Pinpoint the cell where the given text exists, returning its [x, y] midpoint coordinate. 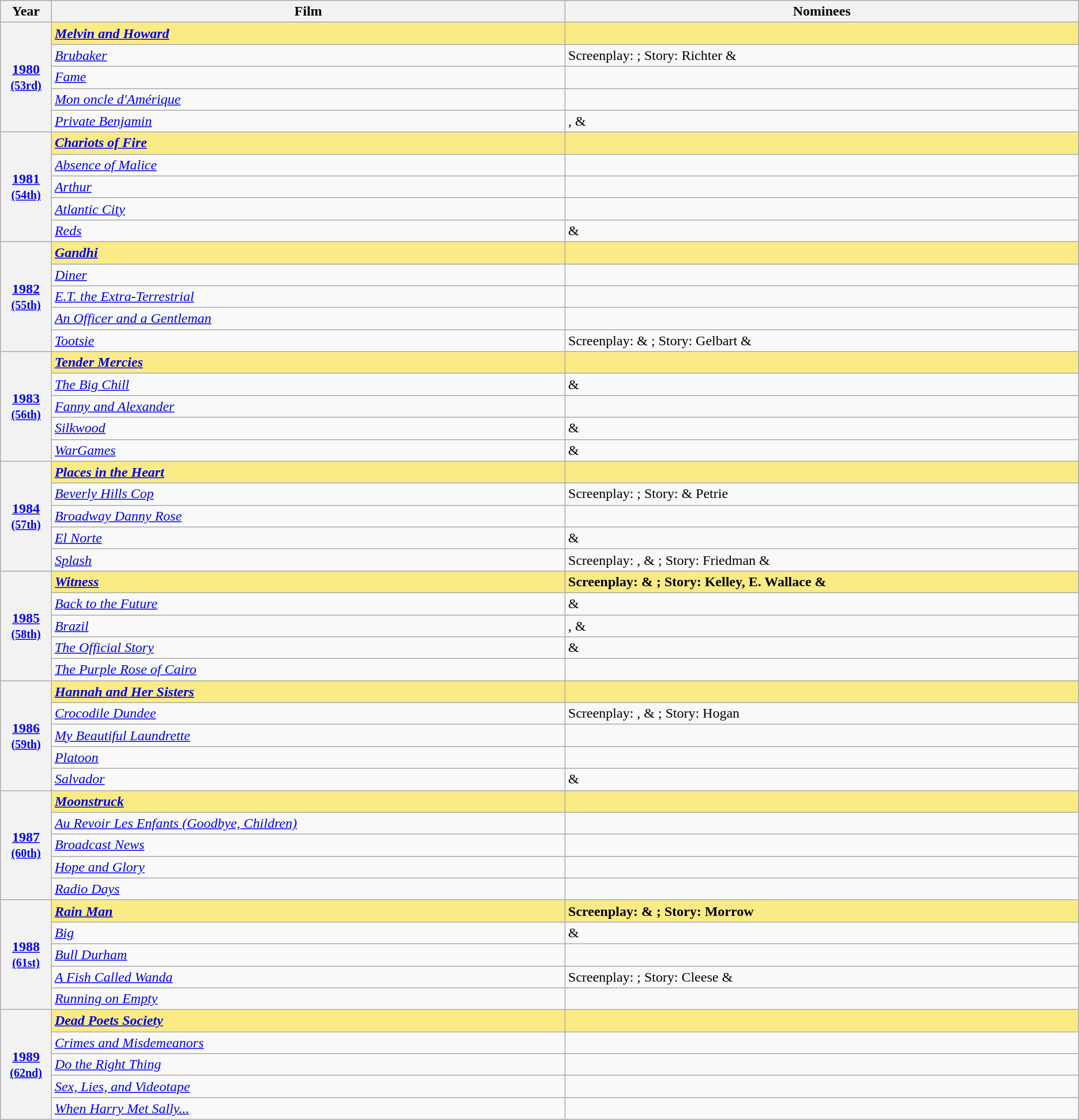
Broadway Danny Rose [308, 516]
Film [308, 12]
Witness [308, 582]
Silkwood [308, 428]
Crimes and Misdemeanors [308, 1043]
Broadcast News [308, 845]
Running on Empty [308, 999]
Crocodile Dundee [308, 714]
Dead Poets Society [308, 1021]
Reds [308, 231]
Sex, Lies, and Videotape [308, 1087]
1989(62nd) [27, 1065]
Screenplay: ; Story: Richter & [822, 55]
1984(57th) [27, 516]
Screenplay: & ; Story: Kelley, E. Wallace & [822, 582]
1986(59th) [27, 736]
Fame [308, 77]
Arthur [308, 187]
Mon oncle d'Amérique [308, 99]
Back to the Future [308, 604]
Rain Man [308, 911]
Private Benjamin [308, 121]
Radio Days [308, 889]
Diner [308, 275]
1980(53rd) [27, 77]
Screenplay: ; Story: Cleese & [822, 977]
1982(55th) [27, 296]
Big [308, 933]
The Official Story [308, 648]
Brubaker [308, 55]
Salvador [308, 779]
E.T. the Extra-Terrestrial [308, 297]
Beverly Hills Cop [308, 494]
A Fish Called Wanda [308, 977]
My Beautiful Laundrette [308, 736]
Splash [308, 560]
Hope and Glory [308, 867]
Places in the Heart [308, 472]
Platoon [308, 757]
Screenplay: , & ; Story: Friedman & [822, 560]
Screenplay: & ; Story: Morrow [822, 911]
Screenplay: & ; Story: Gelbart & [822, 341]
Tender Mercies [308, 363]
Screenplay: ; Story: & Petrie [822, 494]
1987(60th) [27, 845]
Gandhi [308, 252]
Screenplay: , & ; Story: Hogan [822, 714]
El Norte [308, 538]
1985(58th) [27, 625]
1988(61st) [27, 955]
Do the Right Thing [308, 1065]
The Purple Rose of Cairo [308, 670]
Au Revoir Les Enfants (Goodbye, Children) [308, 823]
Nominees [822, 12]
WarGames [308, 450]
Brazil [308, 625]
Year [27, 12]
Absence of Malice [308, 165]
Chariots of Fire [308, 143]
An Officer and a Gentleman [308, 319]
Moonstruck [308, 801]
1983(56th) [27, 406]
Fanny and Alexander [308, 406]
Tootsie [308, 341]
1981(54th) [27, 187]
The Big Chill [308, 384]
Hannah and Her Sisters [308, 692]
Bull Durham [308, 955]
When Harry Met Sally... [308, 1108]
Atlantic City [308, 209]
Melvin and Howard [308, 33]
